Search for the cell housing the specified text and yield its [x, y] center coordinate. 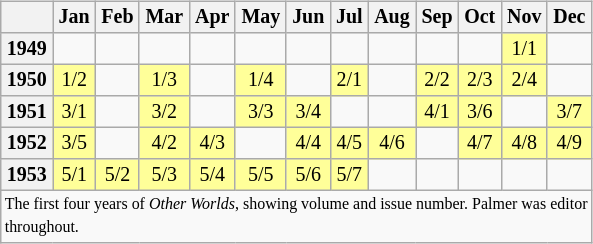
1/4 [260, 80]
4/6 [392, 144]
4/2 [164, 144]
1952 [27, 144]
2/3 [480, 80]
Oct [480, 18]
4/5 [349, 144]
Mar [164, 18]
3/1 [74, 112]
4/1 [438, 112]
Jan [74, 18]
3/4 [308, 112]
5/3 [164, 174]
3/2 [164, 112]
4/4 [308, 144]
5/1 [74, 174]
5/2 [118, 174]
4/8 [524, 144]
5/7 [349, 174]
3/3 [260, 112]
1951 [27, 112]
The first four years of Other Worlds, showing volume and issue number. Palmer was editorthroughout. [296, 216]
1/2 [74, 80]
4/9 [569, 144]
Apr [212, 18]
Jul [349, 18]
2/1 [349, 80]
3/5 [74, 144]
5/5 [260, 174]
5/4 [212, 174]
Dec [569, 18]
3/7 [569, 112]
Aug [392, 18]
1/1 [524, 48]
2/2 [438, 80]
1949 [27, 48]
1953 [27, 174]
2/4 [524, 80]
4/7 [480, 144]
Sep [438, 18]
Nov [524, 18]
3/6 [480, 112]
Jun [308, 18]
1/3 [164, 80]
1950 [27, 80]
May [260, 18]
Feb [118, 18]
5/6 [308, 174]
4/3 [212, 144]
